Extract the [X, Y] coordinate from the center of the cell holding the provided text.  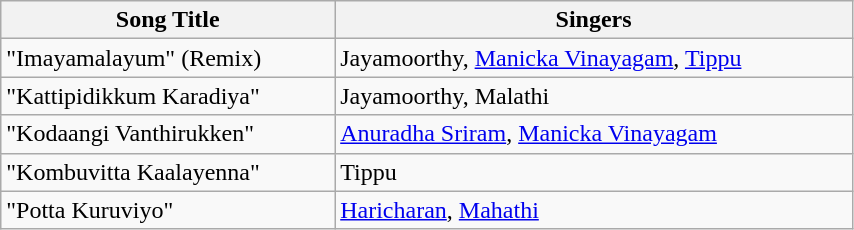
"Kombuvitta Kaalayenna" [168, 172]
"Potta Kuruviyo" [168, 210]
"Kattipidikkum Karadiya" [168, 96]
Singers [594, 20]
Tippu [594, 172]
Haricharan, Mahathi [594, 210]
Jayamoorthy, Malathi [594, 96]
"Imayamalayum" (Remix) [168, 58]
Jayamoorthy, Manicka Vinayagam, Tippu [594, 58]
Song Title [168, 20]
Anuradha Sriram, Manicka Vinayagam [594, 134]
"Kodaangi Vanthirukken" [168, 134]
